Locate the cell with the specified text and output its [X, Y] center coordinate. 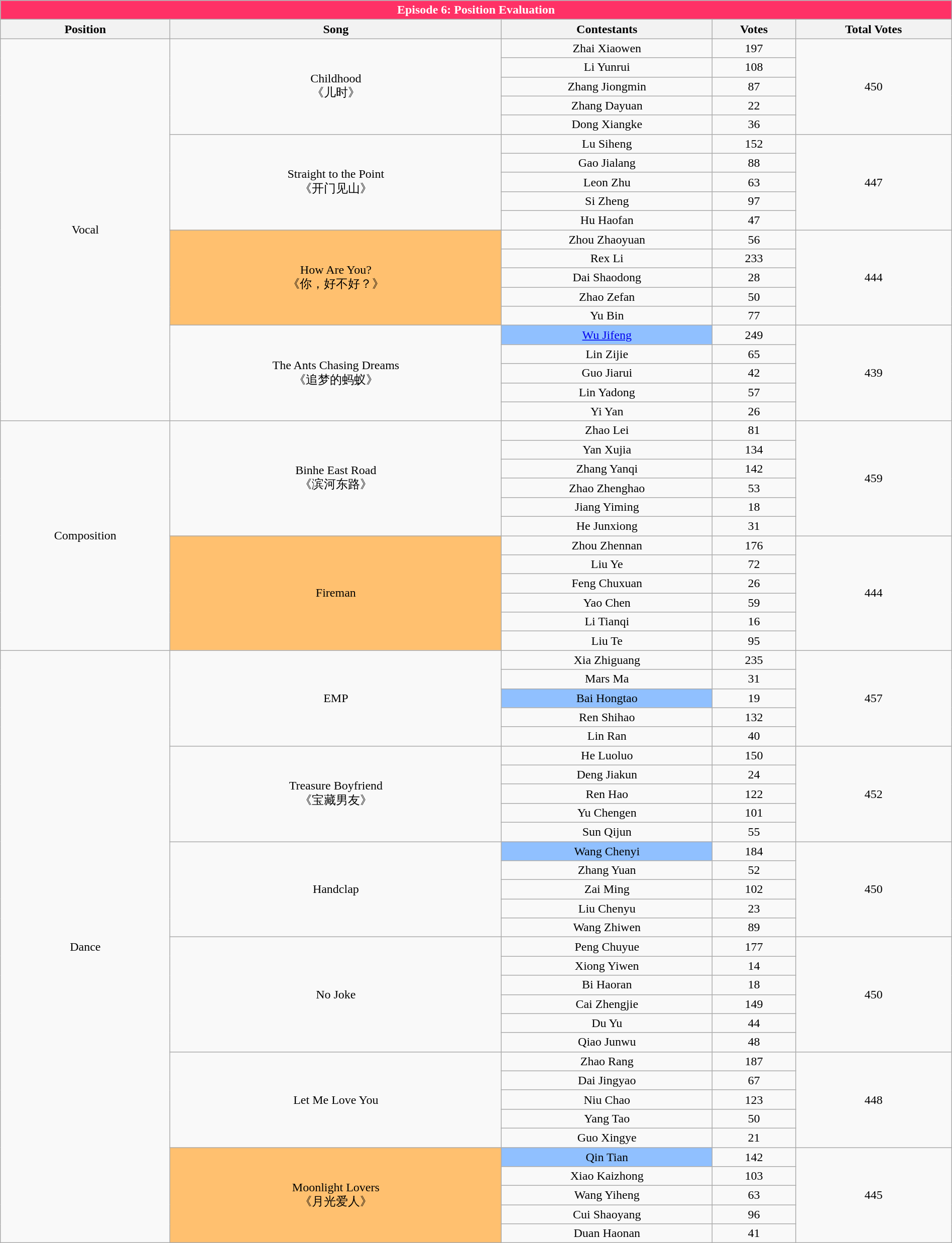
103 [754, 1176]
Zhao Rang [607, 1061]
48 [754, 1042]
Votes [754, 29]
42 [754, 373]
184 [754, 851]
197 [754, 48]
Contestants [607, 29]
Niu Chao [607, 1099]
59 [754, 603]
Yang Tao [607, 1118]
457 [874, 698]
445 [874, 1195]
Wu Jifeng [607, 335]
Si Zheng [607, 201]
Liu Ye [607, 564]
150 [754, 755]
53 [754, 488]
Let Me Love You [336, 1099]
Sun Qijun [607, 832]
19 [754, 698]
Hu Haofan [607, 220]
Lin Ran [607, 736]
Zhou Zhaoyuan [607, 240]
Zhang Jiongmin [607, 86]
Zhang Yuan [607, 870]
Deng Jiakun [607, 774]
Liu Chenyu [607, 909]
41 [754, 1233]
Straight to the Point《开门见山》 [336, 182]
65 [754, 354]
52 [754, 870]
77 [754, 316]
Xiao Kaizhong [607, 1176]
132 [754, 717]
Binhe East Road《滨河东路》 [336, 478]
36 [754, 125]
235 [754, 660]
95 [754, 641]
Vocal [85, 230]
249 [754, 335]
Episode 6: Position Evaluation [476, 10]
40 [754, 736]
Zhou Zhennan [607, 545]
Xiong Yiwen [607, 966]
87 [754, 86]
Zhang Yanqi [607, 469]
Leon Zhu [607, 182]
Zhang Dayuan [607, 105]
448 [874, 1099]
44 [754, 1023]
Wang Chenyi [607, 851]
21 [754, 1138]
96 [754, 1214]
16 [754, 622]
177 [754, 947]
Jiang Yiming [607, 507]
Dai Jingyao [607, 1080]
Ren Hao [607, 794]
Moonlight Lovers《月光爱人》 [336, 1195]
Guo Jiarui [607, 373]
Dai Shaodong [607, 278]
He Junxiong [607, 526]
No Joke [336, 994]
Duan Haonan [607, 1233]
108 [754, 67]
24 [754, 774]
Treasure Boyfriend《宝藏男友》 [336, 794]
72 [754, 564]
Lin Zijie [607, 354]
67 [754, 1080]
Total Votes [874, 29]
Zhao Lei [607, 430]
187 [754, 1061]
122 [754, 794]
447 [874, 182]
EMP [336, 698]
Rex Li [607, 259]
Yu Bin [607, 316]
Zhao Zefan [607, 297]
Bi Haoran [607, 985]
Yao Chen [607, 603]
439 [874, 373]
Gao Jialang [607, 163]
Feng Chuxuan [607, 584]
Wang Zhiwen [607, 928]
How Are You?《你，好不好？》 [336, 278]
Liu Te [607, 641]
Xia Zhiguang [607, 660]
14 [754, 966]
57 [754, 392]
Fireman [336, 593]
Mars Ma [607, 679]
Handclap [336, 889]
22 [754, 105]
176 [754, 545]
Li Tianqi [607, 622]
Yi Yan [607, 411]
47 [754, 220]
152 [754, 144]
Song [336, 29]
Yu Chengen [607, 813]
Lu Siheng [607, 144]
Cai Zhengjie [607, 1004]
Cui Shaoyang [607, 1214]
81 [754, 430]
Dong Xiangke [607, 125]
Composition [85, 535]
Du Yu [607, 1023]
Zai Ming [607, 889]
Yan Xujia [607, 449]
233 [754, 259]
459 [874, 478]
123 [754, 1099]
28 [754, 278]
Qiao Junwu [607, 1042]
Peng Chuyue [607, 947]
Wang Yiheng [607, 1195]
Zhao Zhenghao [607, 488]
89 [754, 928]
Bai Hongtao [607, 698]
101 [754, 813]
Zhai Xiaowen [607, 48]
Li Yunrui [607, 67]
Guo Xingye [607, 1138]
Qin Tian [607, 1157]
56 [754, 240]
He Luoluo [607, 755]
Lin Yadong [607, 392]
134 [754, 449]
Dance [85, 947]
88 [754, 163]
Position [85, 29]
452 [874, 794]
55 [754, 832]
23 [754, 909]
149 [754, 1004]
The Ants Chasing Dreams《追梦的蚂蚁》 [336, 373]
Childhood《儿时》 [336, 86]
97 [754, 201]
102 [754, 889]
Ren Shihao [607, 717]
